Provide the (x, y) coordinate of the cell's center where the given text is located.  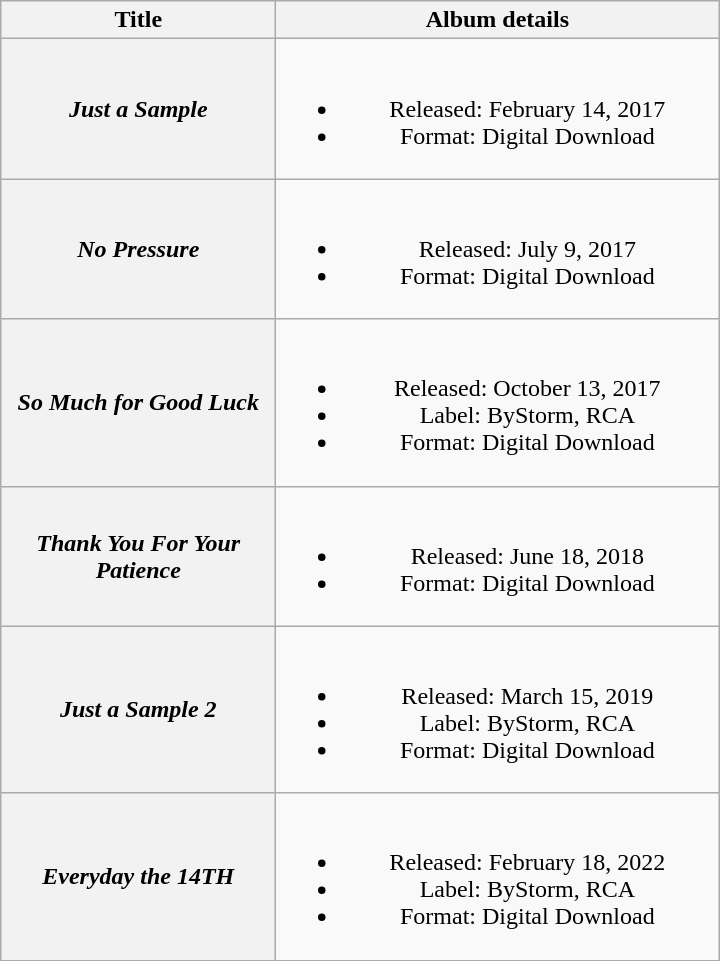
Just a Sample 2 (138, 710)
Just a Sample (138, 109)
Released: February 18, 2022Label: ByStorm, RCAFormat: Digital Download (498, 876)
Released: July 9, 2017Format: Digital Download (498, 249)
Released: March 15, 2019Label: ByStorm, RCAFormat: Digital Download (498, 710)
Thank You For Your Patience (138, 556)
Album details (498, 20)
Released: October 13, 2017Label: ByStorm, RCAFormat: Digital Download (498, 402)
No Pressure (138, 249)
So Much for Good Luck (138, 402)
Released: June 18, 2018Format: Digital Download (498, 556)
Released: February 14, 2017Format: Digital Download (498, 109)
Title (138, 20)
Everyday the 14TH (138, 876)
